Find where the given text appears and provide that cell's center as (X, Y) coordinate. 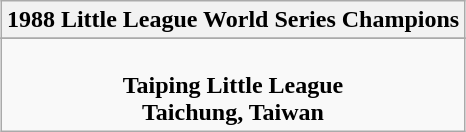
1988 Little League World Series Champions (232, 20)
Taiping Little LeagueTaichung, Taiwan (232, 85)
